Identify which cell holds the provided text, then report its [x, y] central coordinate. 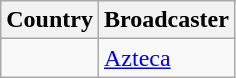
Azteca [166, 58]
Broadcaster [166, 20]
Country [50, 20]
